Find where the given text appears and provide that cell's center as (X, Y) coordinate. 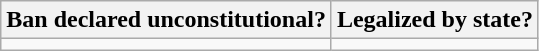
Ban declared unconstitutional? (166, 20)
Legalized by state? (434, 20)
